Provide the [X, Y] coordinate of the cell's center where the given text is located.  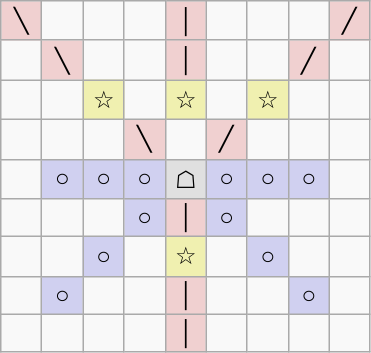
☖ [186, 179]
